Capture the cell that displays the provided text and extract its (X, Y) central coordinate. 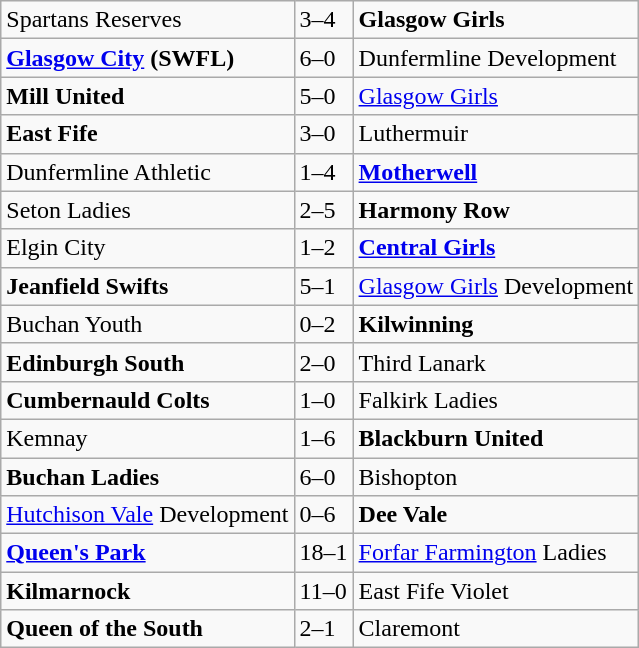
East Fife (148, 134)
Edinburgh South (148, 362)
Queen's Park (148, 553)
Buchan Youth (148, 324)
Claremont (496, 629)
Cumbernauld Colts (148, 400)
Motherwell (496, 172)
Elgin City (148, 248)
0–6 (324, 515)
5–1 (324, 286)
East Fife Violet (496, 591)
Queen of the South (148, 629)
11–0 (324, 591)
5–0 (324, 96)
1–4 (324, 172)
Buchan Ladies (148, 477)
Blackburn United (496, 438)
2–0 (324, 362)
Spartans Reserves (148, 20)
Luthermuir (496, 134)
Glasgow City (SWFL) (148, 58)
1–2 (324, 248)
Seton Ladies (148, 210)
Mill United (148, 96)
3–0 (324, 134)
Bishopton (496, 477)
Dunfermline Athletic (148, 172)
Forfar Farmington Ladies (496, 553)
Dee Vale (496, 515)
2–5 (324, 210)
18–1 (324, 553)
Third Lanark (496, 362)
Harmony Row (496, 210)
2–1 (324, 629)
Glasgow Girls Development (496, 286)
1–6 (324, 438)
0–2 (324, 324)
Falkirk Ladies (496, 400)
Dunfermline Development (496, 58)
Kilmarnock (148, 591)
3–4 (324, 20)
Central Girls (496, 248)
1–0 (324, 400)
Jeanfield Swifts (148, 286)
Kilwinning (496, 324)
Kemnay (148, 438)
Hutchison Vale Development (148, 515)
